Provide the (x, y) coordinate of the cell's center where the given text is located.  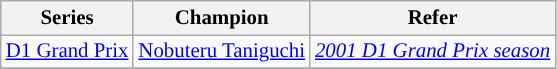
2001 D1 Grand Prix season (432, 51)
Series (68, 18)
Champion (222, 18)
Refer (432, 18)
D1 Grand Prix (68, 51)
Nobuteru Taniguchi (222, 51)
